Determine the (X, Y) coordinate at the center of the cell enclosing the given text.  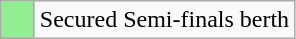
Secured Semi-finals berth (164, 20)
